Determine the [X, Y] coordinate at the center of the cell enclosing the given text.  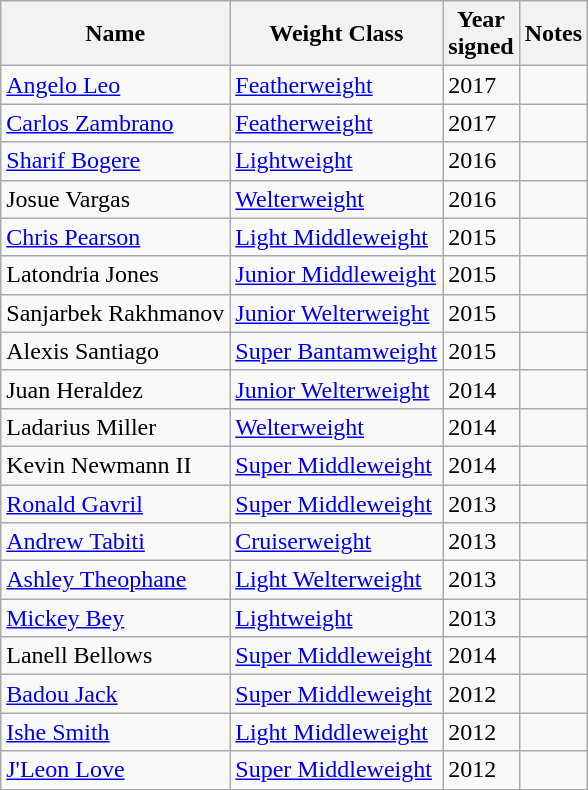
Sharif Bogere [116, 161]
Latondria Jones [116, 275]
Sanjarbek Rakhmanov [116, 313]
Lanell Bellows [116, 656]
Juan Heraldez [116, 389]
Ladarius Miller [116, 427]
Mickey Bey [116, 618]
Name [116, 34]
Yearsigned [481, 34]
Ishe Smith [116, 732]
Notes [553, 34]
Light Welterweight [336, 580]
Junior Middleweight [336, 275]
Ronald Gavril [116, 503]
Alexis Santiago [116, 351]
Super Bantamweight [336, 351]
Chris Pearson [116, 237]
Ashley Theophane [116, 580]
Kevin Newmann II [116, 465]
Weight Class [336, 34]
Angelo Leo [116, 85]
Josue Vargas [116, 199]
Badou Jack [116, 694]
Andrew Tabiti [116, 542]
J'Leon Love [116, 770]
Cruiserweight [336, 542]
Carlos Zambrano [116, 123]
